Determine the [x, y] coordinate at the center of the cell enclosing the given text.  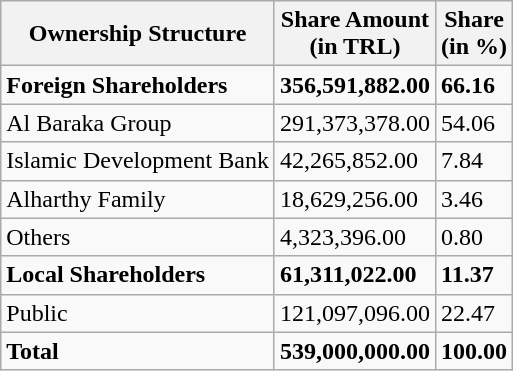
356,591,882.00 [354, 85]
Alharthy Family [138, 199]
Share(in %) [474, 34]
Islamic Development Bank [138, 161]
11.37 [474, 275]
539,000,000.00 [354, 351]
Local Shareholders [138, 275]
100.00 [474, 351]
Al Baraka Group [138, 123]
7.84 [474, 161]
Total [138, 351]
4,323,396.00 [354, 237]
22.47 [474, 313]
18,629,256.00 [354, 199]
291,373,378.00 [354, 123]
Others [138, 237]
66.16 [474, 85]
121,097,096.00 [354, 313]
61,311,022.00 [354, 275]
0.80 [474, 237]
3.46 [474, 199]
Public [138, 313]
Share Amount(in TRL) [354, 34]
Foreign Shareholders [138, 85]
Ownership Structure [138, 34]
54.06 [474, 123]
42,265,852.00 [354, 161]
